Determine the [X, Y] coordinate at the center of the cell enclosing the given text.  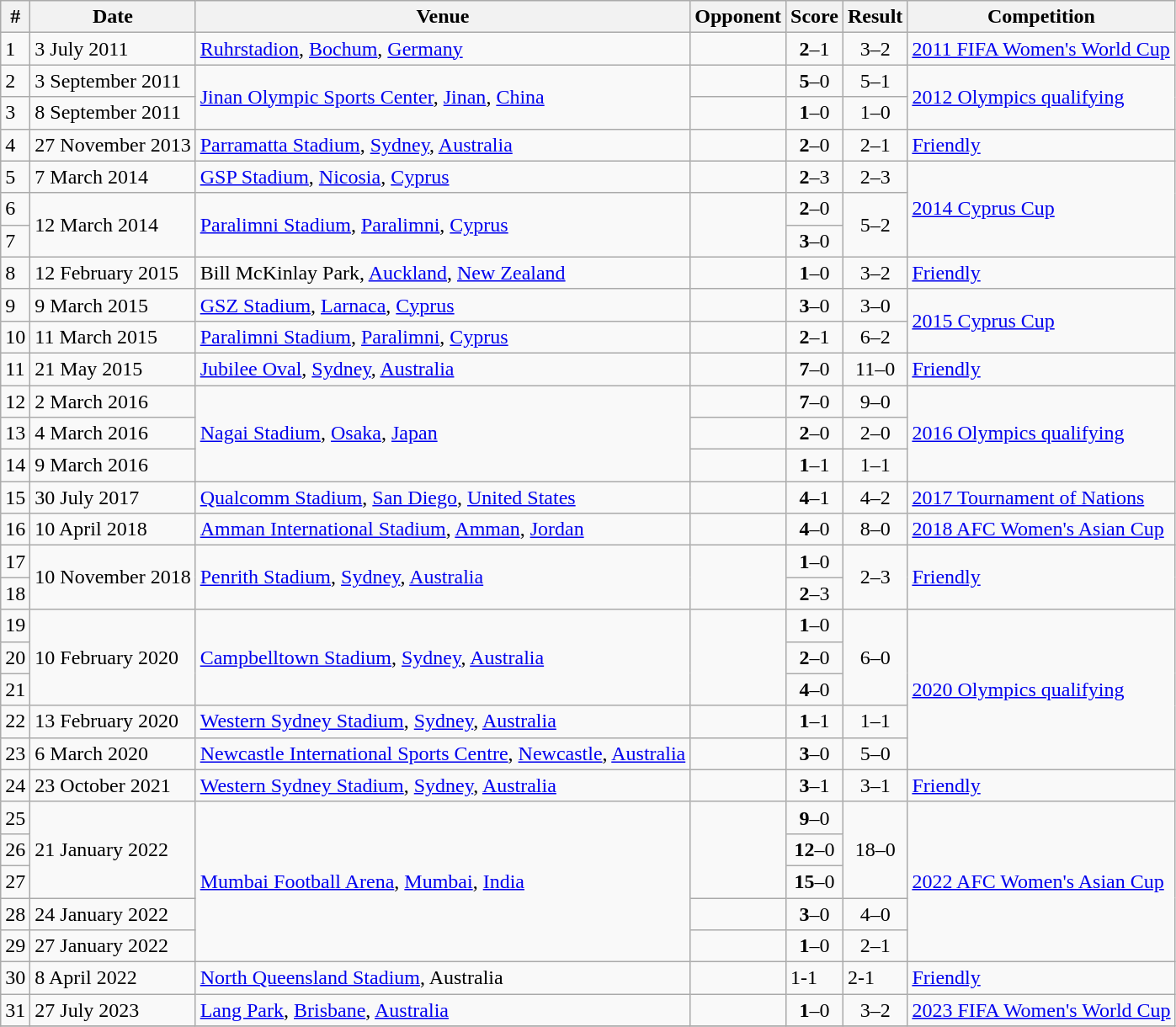
12–0 [815, 849]
21 May 2015 [113, 369]
Score [815, 17]
2022 AFC Women's Asian Cup [1041, 881]
Mumbai Football Arena, Mumbai, India [443, 881]
30 [15, 978]
2 March 2016 [113, 402]
Bill McKinlay Park, Auckland, New Zealand [443, 273]
11 March 2015 [113, 337]
18 [15, 593]
4–1 [815, 498]
29 [15, 946]
8–0 [875, 529]
4 [15, 145]
27 November 2013 [113, 145]
6 [15, 209]
4 March 2016 [113, 434]
2-1 [875, 978]
8 [15, 273]
Newcastle International Sports Centre, Newcastle, Australia [443, 753]
21 January 2022 [113, 849]
2020 Olympics qualifying [1041, 689]
26 [15, 849]
20 [15, 657]
GSZ Stadium, Larnaca, Cyprus [443, 305]
14 [15, 466]
Opponent [738, 17]
16 [15, 529]
Campbelltown Stadium, Sydney, Australia [443, 657]
24 [15, 785]
1 [15, 49]
Date [113, 17]
27 July 2023 [113, 1010]
4–2 [875, 498]
10 November 2018 [113, 577]
30 July 2017 [113, 498]
12 March 2014 [113, 225]
5 [15, 177]
2017 Tournament of Nations [1041, 498]
2018 AFC Women's Asian Cup [1041, 529]
3 September 2011 [113, 81]
Jubilee Oval, Sydney, Australia [443, 369]
Penrith Stadium, Sydney, Australia [443, 577]
Jinan Olympic Sports Center, Jinan, China [443, 97]
2011 FIFA Women's World Cup [1041, 49]
15 [15, 498]
2 [15, 81]
Competition [1041, 17]
13 [15, 434]
9 March 2016 [113, 466]
5–2 [875, 225]
27 January 2022 [113, 946]
19 [15, 625]
9 March 2015 [113, 305]
17 [15, 561]
North Queensland Stadium, Australia [443, 978]
11–0 [875, 369]
6–0 [875, 657]
2023 FIFA Women's World Cup [1041, 1010]
2012 Olympics qualifying [1041, 97]
Ruhrstadion, Bochum, Germany [443, 49]
Result [875, 17]
23 October 2021 [113, 785]
# [15, 17]
7 [15, 241]
7 March 2014 [113, 177]
31 [15, 1010]
18–0 [875, 849]
8 April 2022 [113, 978]
10 February 2020 [113, 657]
24 January 2022 [113, 913]
9 [15, 305]
Venue [443, 17]
6 March 2020 [113, 753]
21 [15, 689]
Lang Park, Brisbane, Australia [443, 1010]
22 [15, 721]
Qualcomm Stadium, San Diego, United States [443, 498]
Nagai Stadium, Osaka, Japan [443, 434]
23 [15, 753]
8 September 2011 [113, 113]
Amman International Stadium, Amman, Jordan [443, 529]
12 [15, 402]
11 [15, 369]
12 February 2015 [113, 273]
3 [15, 113]
25 [15, 817]
2014 Cyprus Cup [1041, 209]
10 April 2018 [113, 529]
13 February 2020 [113, 721]
5–1 [875, 81]
2015 Cyprus Cup [1041, 321]
Parramatta Stadium, Sydney, Australia [443, 145]
15–0 [815, 881]
1-1 [815, 978]
6–2 [875, 337]
28 [15, 913]
10 [15, 337]
27 [15, 881]
GSP Stadium, Nicosia, Cyprus [443, 177]
3 July 2011 [113, 49]
2016 Olympics qualifying [1041, 434]
